Locate the cell with the specified text and output its (X, Y) center coordinate. 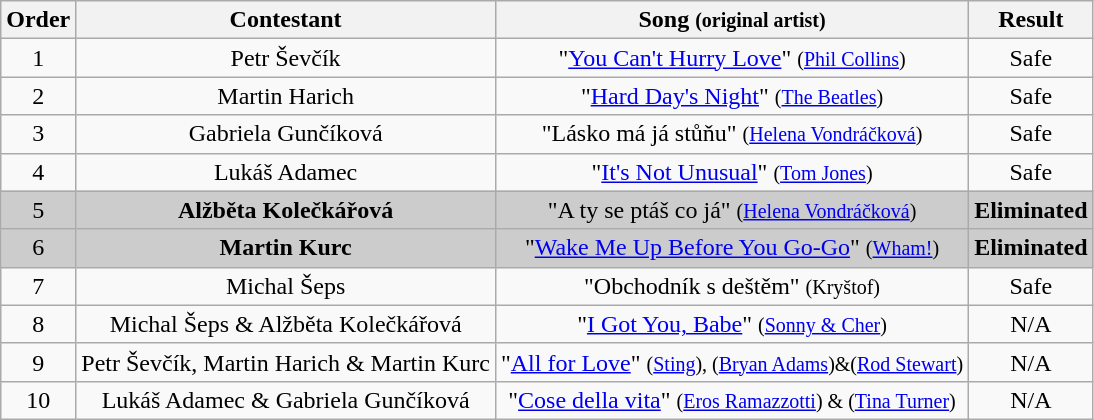
"Lásko má já stůňu" (Helena Vondráčková) (732, 134)
Petr Ševčík (286, 58)
Lukáš Adamec (286, 172)
Song (original artist) (732, 20)
"Obchodník s deštěm" (Kryštof) (732, 286)
"Wake Me Up Before You Go-Go" (Wham!) (732, 248)
5 (38, 210)
1 (38, 58)
"A ty se ptáš co já" (Helena Vondráčková) (732, 210)
"Hard Day's Night" (The Beatles) (732, 96)
3 (38, 134)
"You Can't Hurry Love" (Phil Collins) (732, 58)
Lukáš Adamec & Gabriela Gunčíková (286, 400)
"It's Not Unusual" (Tom Jones) (732, 172)
"All for Love" (Sting), (Bryan Adams)&(Rod Stewart) (732, 362)
Result (1031, 20)
Gabriela Gunčíková (286, 134)
"I Got You, Babe" (Sonny & Cher) (732, 324)
"Cose della vita" (Eros Ramazzotti) & (Tina Turner) (732, 400)
Petr Ševčík, Martin Harich & Martin Kurc (286, 362)
Martin Harich (286, 96)
10 (38, 400)
8 (38, 324)
9 (38, 362)
Order (38, 20)
6 (38, 248)
Michal Šeps (286, 286)
Alžběta Kolečkářová (286, 210)
Contestant (286, 20)
Martin Kurc (286, 248)
2 (38, 96)
Michal Šeps & Alžběta Kolečkářová (286, 324)
4 (38, 172)
7 (38, 286)
